Output the [X, Y] coordinate of the center of the cell containing the given text.  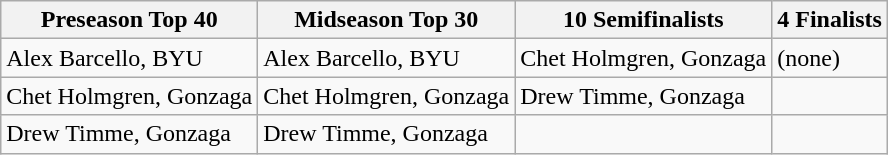
Preseason Top 40 [130, 20]
Midseason Top 30 [386, 20]
(none) [830, 58]
4 Finalists [830, 20]
10 Semifinalists [644, 20]
